Extract the (x, y) coordinate from the center of the cell holding the provided text.  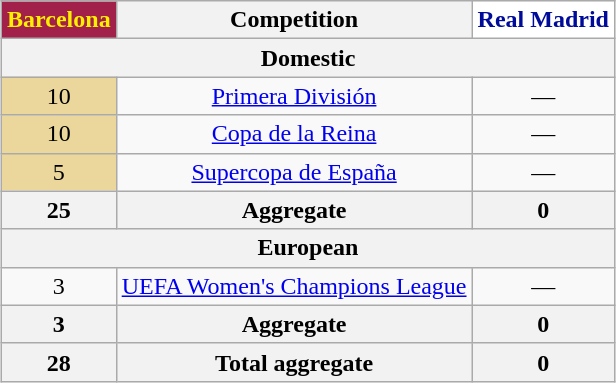
25 (60, 210)
Total aggregate (294, 362)
Real Madrid (543, 20)
Domestic (308, 58)
Copa de la Reina (294, 134)
Barcelona (60, 20)
28 (60, 362)
UEFA Women's Champions League (294, 286)
Primera División (294, 96)
5 (60, 172)
Competition (294, 20)
European (308, 248)
Supercopa de España (294, 172)
